Find where the given text appears and provide that cell's center as (X, Y) coordinate. 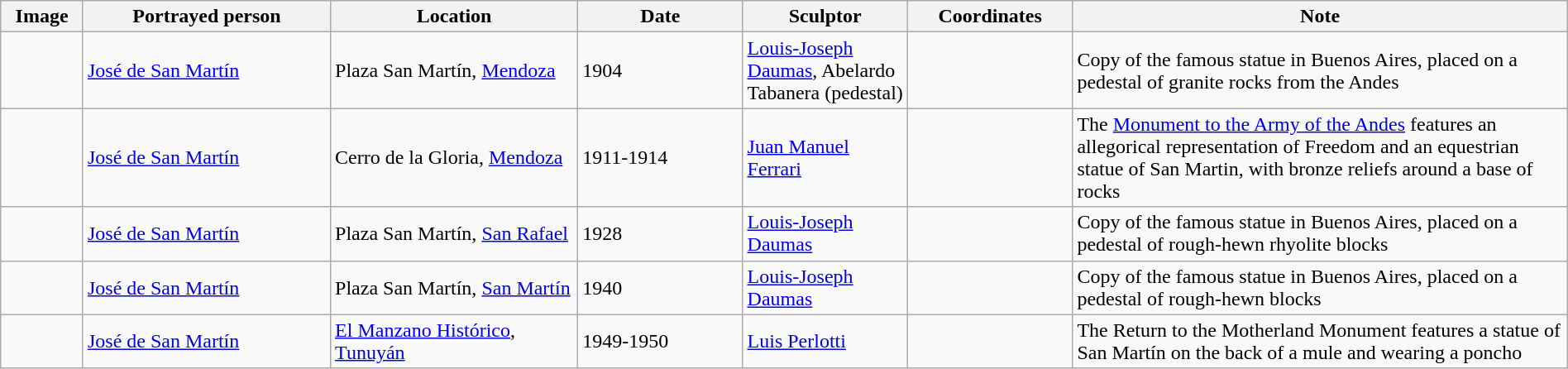
Louis-Joseph Daumas, Abelardo Tabanera (pedestal) (825, 70)
1928 (660, 233)
1911-1914 (660, 157)
1949-1950 (660, 341)
The Return to the Motherland Monument features a statue of San Martín on the back of a mule and wearing a poncho (1320, 341)
Plaza San Martín, San Martín (455, 288)
Image (42, 17)
Plaza San Martín, Mendoza (455, 70)
1940 (660, 288)
Portrayed person (207, 17)
Juan Manuel Ferrari (825, 157)
Copy of the famous statue in Buenos Aires, placed on a pedestal of granite rocks from the Andes (1320, 70)
Plaza San Martín, San Rafael (455, 233)
Coordinates (989, 17)
Note (1320, 17)
Luis Perlotti (825, 341)
Location (455, 17)
Cerro de la Gloria, Mendoza (455, 157)
El Manzano Histórico, Tunuyán (455, 341)
Date (660, 17)
Copy of the famous statue in Buenos Aires, placed on a pedestal of rough-hewn blocks (1320, 288)
1904 (660, 70)
Sculptor (825, 17)
Copy of the famous statue in Buenos Aires, placed on a pedestal of rough-hewn rhyolite blocks (1320, 233)
